Pinpoint the cell where the given text exists, returning its (X, Y) midpoint coordinate. 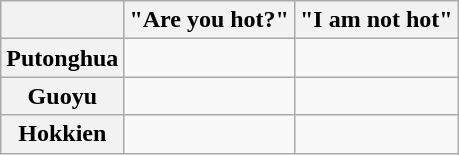
Hokkien (62, 134)
"I am not hot" (376, 20)
Guoyu (62, 96)
"Are you hot?" (210, 20)
Putonghua (62, 58)
